Provide the [X, Y] coordinate of the cell's center where the given text is located.  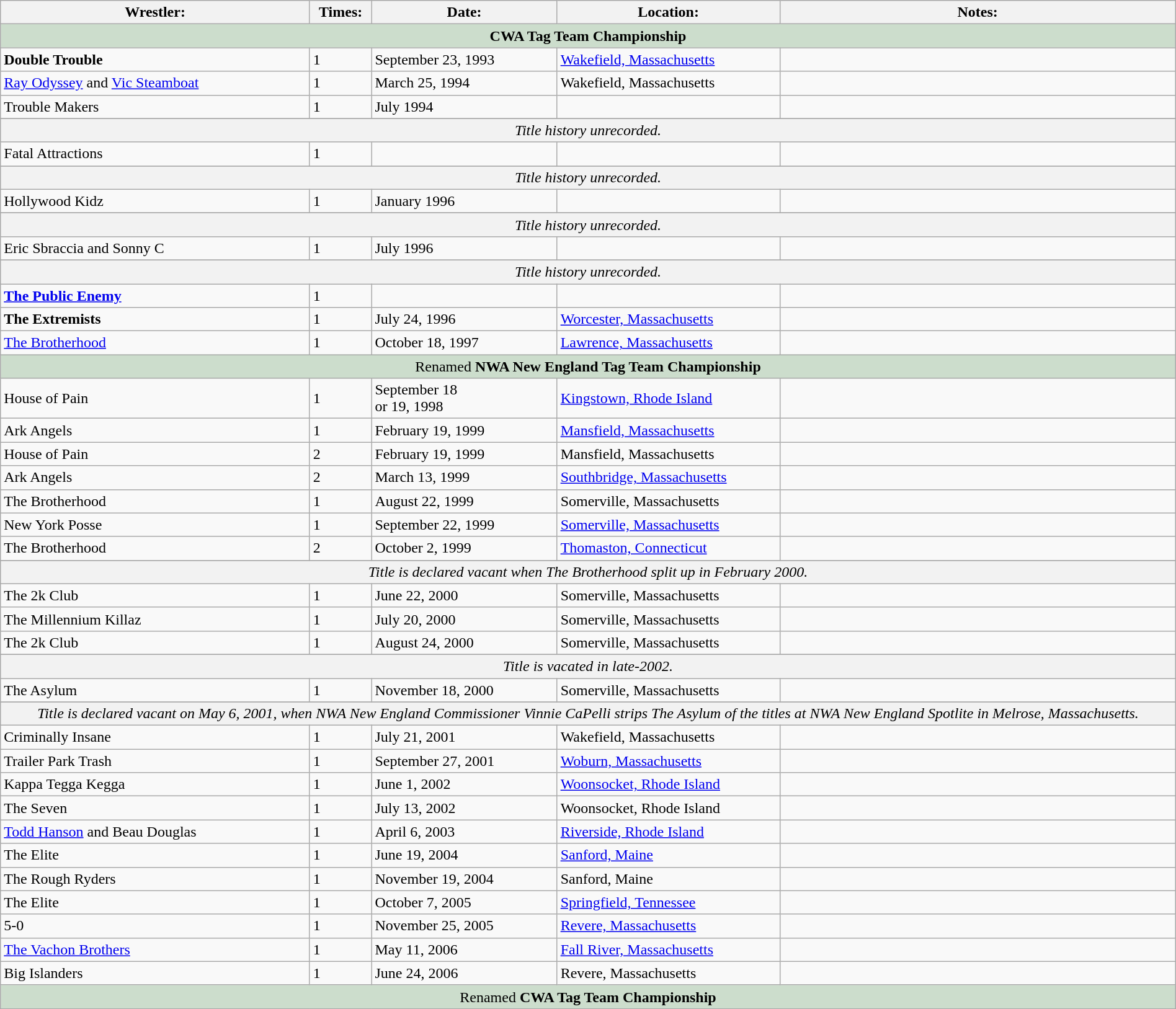
The Extremists [155, 319]
October 2, 1999 [464, 548]
Double Trouble [155, 60]
September 22, 1999 [464, 525]
July 24, 1996 [464, 319]
Trailer Park Trash [155, 761]
August 22, 1999 [464, 501]
April 6, 2003 [464, 832]
Eric Sbraccia and Sonny C [155, 248]
Title is vacated in late-2002. [588, 666]
Hollywood Kidz [155, 201]
The Seven [155, 808]
Todd Hanson and Beau Douglas [155, 832]
Times: [341, 12]
June 19, 2004 [464, 855]
5-0 [155, 926]
Fall River, Massachusetts [669, 949]
July 1996 [464, 248]
The Rough Ryders [155, 879]
Lawrence, Massachusetts [669, 343]
September 27, 2001 [464, 761]
June 22, 2000 [464, 595]
November 25, 2005 [464, 926]
September 18or 19, 1998 [464, 398]
November 19, 2004 [464, 879]
July 21, 2001 [464, 737]
Riverside, Rhode Island [669, 832]
June 24, 2006 [464, 973]
March 25, 1994 [464, 83]
Woburn, Massachusetts [669, 761]
Ray Odyssey and Vic Steamboat [155, 83]
Kappa Tegga Kegga [155, 785]
July 13, 2002 [464, 808]
The Vachon Brothers [155, 949]
September 23, 1993 [464, 60]
July 1994 [464, 107]
Kingstown, Rhode Island [669, 398]
The Asylum [155, 690]
Notes: [978, 12]
June 1, 2002 [464, 785]
Big Islanders [155, 973]
Date: [464, 12]
Fatal Attractions [155, 154]
The Public Enemy [155, 296]
Springfield, Tennessee [669, 902]
New York Posse [155, 525]
March 13, 1999 [464, 478]
Worcester, Massachusetts [669, 319]
Wrestler: [155, 12]
October 7, 2005 [464, 902]
Southbridge, Massachusetts [669, 478]
August 24, 2000 [464, 642]
The Millennium Killaz [155, 619]
Criminally Insane [155, 737]
Trouble Makers [155, 107]
November 18, 2000 [464, 690]
July 20, 2000 [464, 619]
Title is declared vacant when The Brotherhood split up in February 2000. [588, 572]
January 1996 [464, 201]
May 11, 2006 [464, 949]
Thomaston, Connecticut [669, 548]
October 18, 1997 [464, 343]
CWA Tag Team Championship [588, 36]
Renamed CWA Tag Team Championship [588, 997]
Renamed NWA New England Tag Team Championship [588, 367]
Location: [669, 12]
